Provide the [x, y] coordinate of the cell's center where the given text is located.  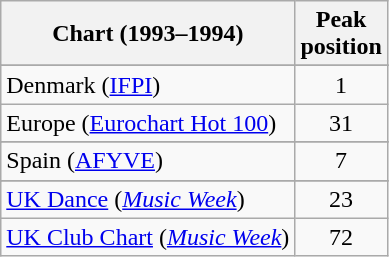
23 [341, 199]
UK Dance (Music Week) [148, 199]
Chart (1993–1994) [148, 34]
Peakposition [341, 34]
7 [341, 161]
72 [341, 237]
Denmark (IFPI) [148, 85]
Europe (Eurochart Hot 100) [148, 123]
31 [341, 123]
UK Club Chart (Music Week) [148, 237]
1 [341, 85]
Spain (AFYVE) [148, 161]
